Detect which cell encompasses the target text, then output its [x, y] center coordinate. 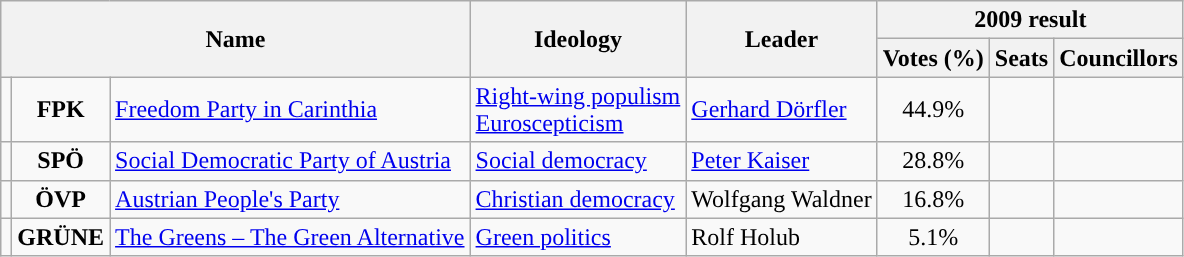
Green politics [578, 237]
FPK [61, 110]
Ideology [578, 39]
ÖVP [61, 199]
5.1% [933, 237]
SPÖ [61, 161]
Councillors [1119, 58]
Peter Kaiser [782, 161]
Right-wing populismEuroscepticism [578, 110]
Austrian People's Party [290, 199]
44.9% [933, 110]
Rolf Holub [782, 237]
Freedom Party in Carinthia [290, 110]
16.8% [933, 199]
Seats [1021, 58]
Wolfgang Waldner [782, 199]
Gerhard Dörfler [782, 110]
Votes (%) [933, 58]
Christian democracy [578, 199]
28.8% [933, 161]
GRÜNE [61, 237]
2009 result [1030, 20]
Name [236, 39]
Leader [782, 39]
The Greens – The Green Alternative [290, 237]
Social democracy [578, 161]
Social Democratic Party of Austria [290, 161]
